Output the (X, Y) coordinate of the center of the cell containing the given text.  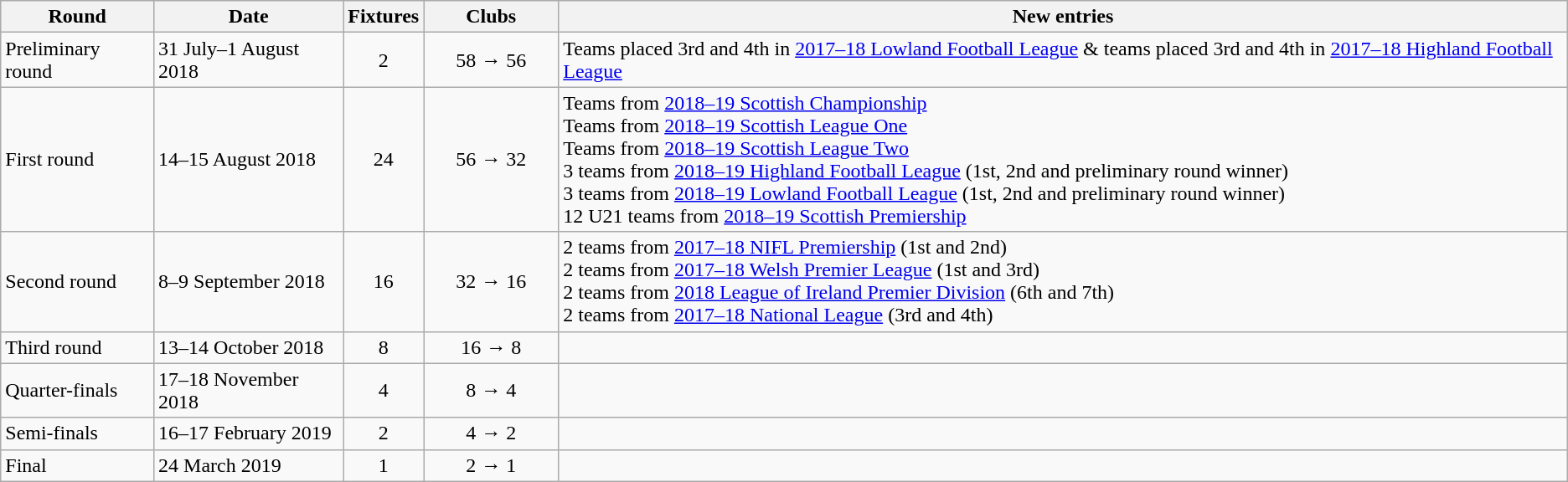
First round (77, 159)
Clubs (491, 17)
1 (384, 465)
Teams placed 3rd and 4th in 2017–18 Lowland Football League & teams placed 3rd and 4th in 2017–18 Highland Football League (1064, 60)
24 March 2019 (249, 465)
8–9 September 2018 (249, 281)
16 → 8 (491, 347)
17–18 November 2018 (249, 390)
31 July–1 August 2018 (249, 60)
Semi-finals (77, 433)
Second round (77, 281)
13–14 October 2018 (249, 347)
32 → 16 (491, 281)
8 (384, 347)
Quarter-finals (77, 390)
Round (77, 17)
Date (249, 17)
4 → 2 (491, 433)
Fixtures (384, 17)
16–17 February 2019 (249, 433)
24 (384, 159)
Preliminary round (77, 60)
16 (384, 281)
Final (77, 465)
2 → 1 (491, 465)
14–15 August 2018 (249, 159)
58 → 56 (491, 60)
56 → 32 (491, 159)
Third round (77, 347)
4 (384, 390)
New entries (1064, 17)
8 → 4 (491, 390)
